Search for the cell housing the specified text and yield its [x, y] center coordinate. 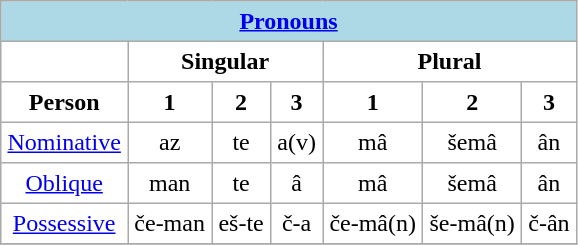
Person [64, 102]
če-man [170, 223]
č-a [296, 223]
eš-te [242, 223]
â [296, 183]
Pronouns [289, 21]
Plural [450, 61]
še-mâ(n) [472, 223]
a(v) [296, 142]
Nominative [64, 142]
Oblique [64, 183]
č-ân [550, 223]
az [170, 142]
man [170, 183]
Singular [226, 61]
Possessive [64, 223]
če-mâ(n) [373, 223]
